Detect which cell encompasses the target text, then output its (x, y) center coordinate. 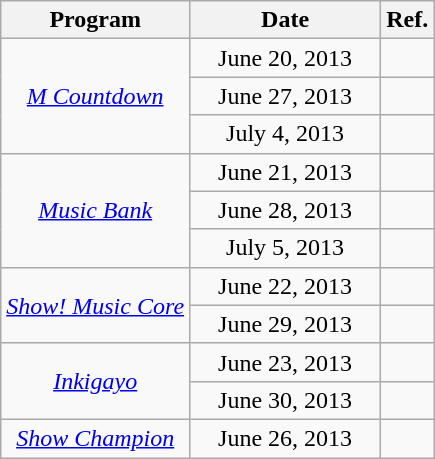
July 4, 2013 (286, 134)
June 21, 2013 (286, 172)
July 5, 2013 (286, 248)
June 26, 2013 (286, 438)
June 23, 2013 (286, 362)
Show! Music Core (96, 305)
June 28, 2013 (286, 210)
Date (286, 20)
M Countdown (96, 96)
June 30, 2013 (286, 400)
Ref. (408, 20)
Inkigayo (96, 381)
Show Champion (96, 438)
Program (96, 20)
June 29, 2013 (286, 324)
June 22, 2013 (286, 286)
June 20, 2013 (286, 58)
Music Bank (96, 210)
June 27, 2013 (286, 96)
